Return (x, y) of the center of cell containing provided text 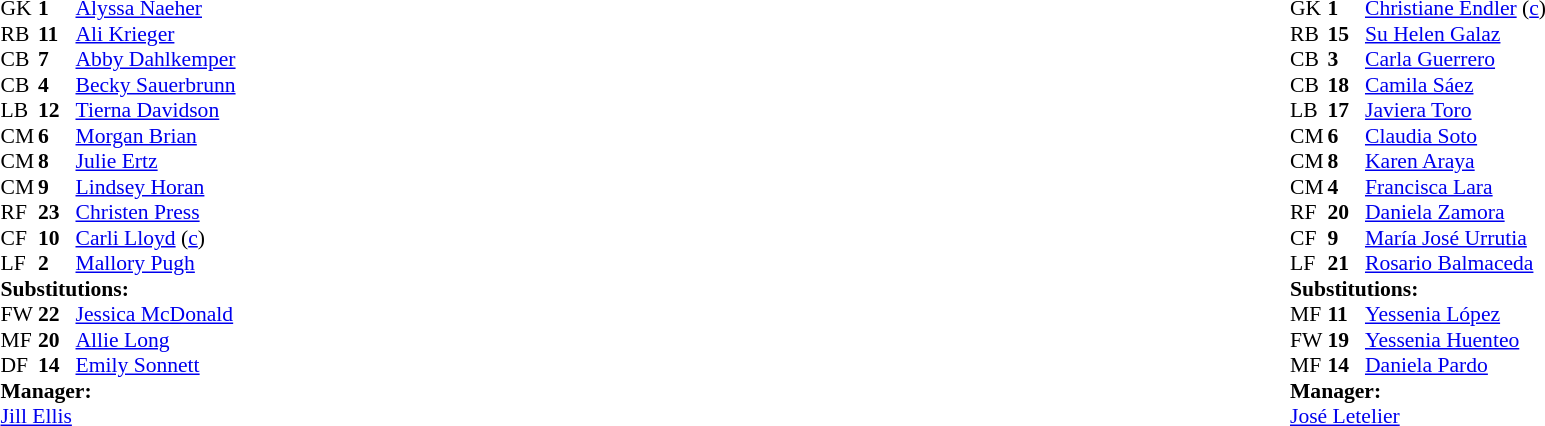
Allie Long (156, 340)
17 (1346, 111)
Christen Press (156, 213)
Carli Lloyd (c) (156, 238)
2 (57, 263)
Lindsey Horan (156, 187)
Ali Krieger (156, 34)
18 (1346, 85)
Julie Ertz (156, 161)
Morgan Brian (156, 136)
10 (57, 238)
15 (1346, 34)
Substitutions: (118, 289)
23 (57, 213)
12 (57, 111)
22 (57, 315)
Jessica McDonald (156, 315)
3 (1346, 59)
Manager: (118, 391)
7 (57, 59)
Mallory Pugh (156, 263)
Abby Dahlkemper (156, 59)
DF (19, 365)
Becky Sauerbrunn (156, 85)
Tierna Davidson (156, 111)
21 (1346, 263)
Emily Sonnett (156, 365)
19 (1346, 340)
